From the cell containing the given text, extract its center point as (x, y) coordinate. 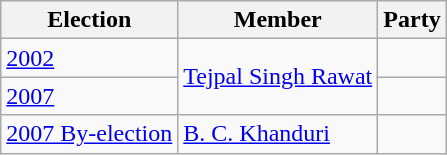
2007 By-election (90, 134)
B. C. Khanduri (278, 134)
2007 (90, 96)
Tejpal Singh Rawat (278, 77)
Election (90, 20)
Member (278, 20)
2002 (90, 58)
Party (412, 20)
